Extract the [x, y] coordinate from the center of the cell holding the provided text.  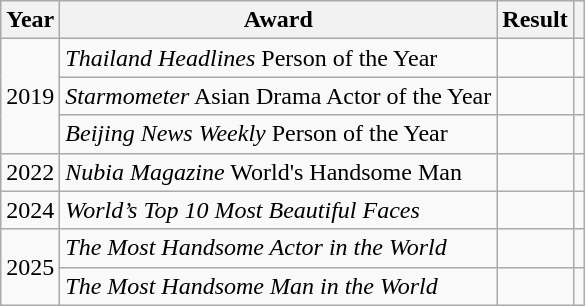
The Most Handsome Man in the World [278, 286]
2024 [30, 210]
2025 [30, 267]
Starmometer Asian Drama Actor of the Year [278, 96]
World’s Top 10 Most Beautiful Faces [278, 210]
The Most Handsome Actor in the World [278, 248]
Award [278, 20]
Beijing News Weekly Person of the Year [278, 134]
Thailand Headlines Person of the Year [278, 58]
Nubia Magazine World's Handsome Man [278, 172]
2022 [30, 172]
2019 [30, 96]
Result [535, 20]
Year [30, 20]
